Pinpoint the cell where the given text exists, returning its (X, Y) midpoint coordinate. 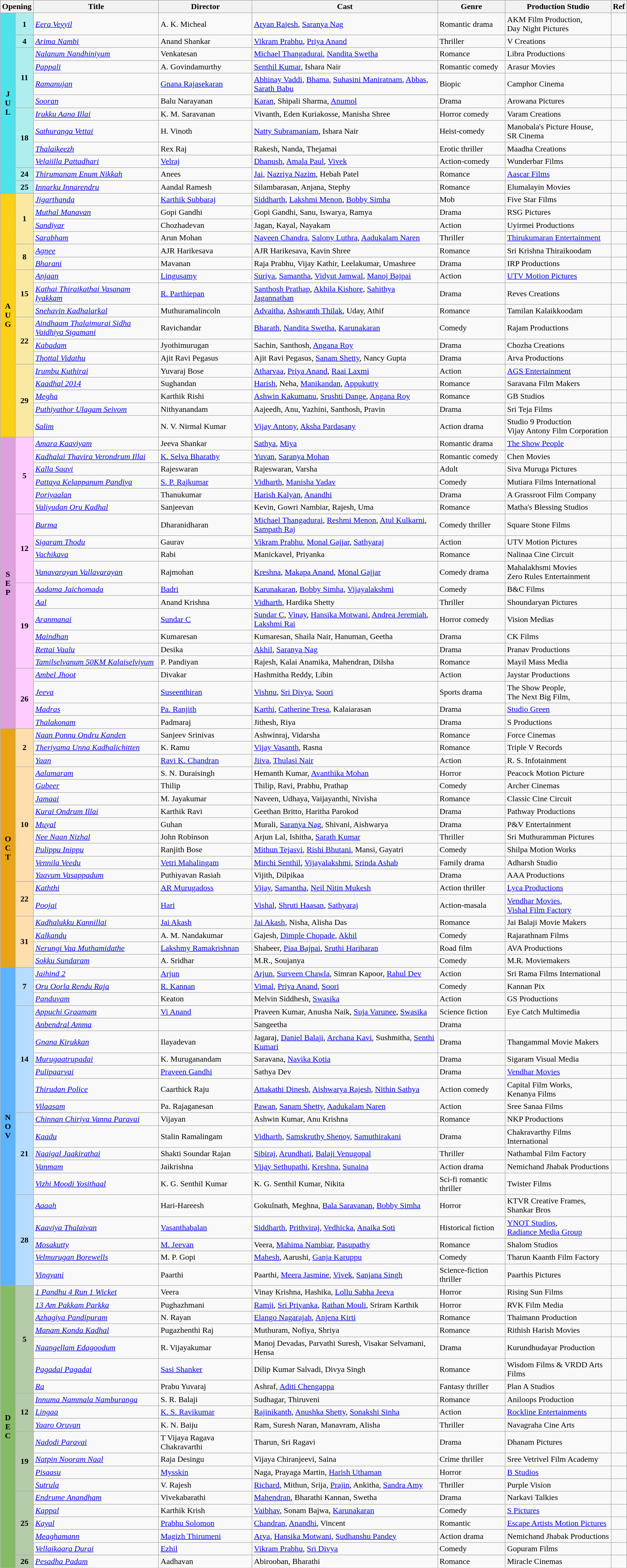
Burma (96, 525)
Mithun Tejasvi, Rishi Bhutani, Mansi, Gayatri (345, 850)
Sree Vetrivel Film Academy (558, 1459)
Matha's Blessing Studios (558, 507)
Anand Krishna (206, 602)
Rajarathnam Films (558, 935)
Kaaviya Thalaivan (96, 1227)
Kaththi (96, 888)
Prabu Yuvaraj (206, 1387)
Sri Rama Films International (558, 974)
N. V. Nirmal Kumar (206, 426)
Naga, Prayaga Martin, Harish Uthaman (345, 1472)
RSG Pictures (558, 212)
Pisaasu (96, 1472)
Vendhar Movies (558, 1072)
Vendhar Movies,Vishal Film Factory (558, 905)
Vijaya Chiranjeevi, Saina (345, 1459)
Force Cinemas (558, 735)
Kayal (96, 1523)
Fantasy thriller (472, 1387)
K. G. Senthil Kumar, Nikita (345, 1184)
Vikram Prabhu, Sri Divya (345, 1549)
V. Rajesh (206, 1485)
Sigaram Visual Media (558, 1059)
Production Studio (558, 7)
K. G. Senthil Kumar (206, 1184)
Ajit Ravi Pegasus, Sanam Shetty, Nancy Gupta (345, 358)
P. Pandiyan (206, 662)
Sathuranga Vettai (96, 131)
Siddharth, Lakshmi Menon, Bobby Simha (345, 200)
Action comedy (472, 1089)
John Robinson (206, 837)
Sandiyar (96, 225)
Sports drama (472, 692)
Ashwin Kakumanu, Srushti Dange, Angana Roy (345, 396)
Karthik Rishi (206, 396)
Vivekabarathi (206, 1498)
Pulipaarvai (96, 1072)
R. Kannan (206, 986)
Dharanidharan (206, 525)
Arun Mohan (206, 238)
SEP (8, 583)
Nadodi Paravai (96, 1442)
Road film (472, 948)
M. Jayakumar (206, 799)
Puthiyathor Ulagam Seivom (96, 409)
Shabeer, Piaa Bajpai, Sruthi Hariharan (345, 948)
Murali, Saranya Nag, Shivani, Aishwarya (345, 824)
Rajinikanth, Anushka Shetty, Sonakshi Sinha (345, 1412)
Vijith, Dilpikaa (345, 875)
Kevin, Gowri Nambiar, Rajesh, Uma (345, 507)
Megha (96, 396)
14 (24, 1059)
Kumaresan, Shaila Nair, Hanuman, Geetha (345, 636)
Kadhalai Thavira Verondrum Illai (96, 456)
29 (24, 401)
Karthik Krish (206, 1510)
Arjun, Surveen Chawla, Simran Kapoor, Rahul Dev (345, 974)
Pesadha Padam (96, 1561)
Jaikrishna (206, 1167)
YNOT Studios,Radiance Media Group (558, 1227)
Mayil Mass Media (558, 662)
Siva Muruga Pictures (558, 469)
Anees (206, 174)
Salim (96, 426)
Manobala's Picture House,SR Cinema (558, 131)
Sathya Dev (345, 1072)
Endrume Anandham (96, 1498)
Velaiilla Pattadhari (96, 161)
Paarthis Pictures (558, 1275)
A Grassroot Film Company (558, 495)
Jigarthanda (96, 200)
Elumalayin Movies (558, 187)
Ashraf, Aditi Chengappa (345, 1387)
Harish Kalyan, Anandhi (345, 495)
Sachin, Santhosh, Angana Roy (345, 345)
Naaigal Jaakirathai (96, 1154)
Attakathi Dinesh, Aishwarya Rajesh, Nithin Sathya (345, 1089)
M.R. Moviemakers (558, 961)
Twister Films (558, 1184)
Shoundaryan Pictures (558, 602)
Nerungi Vaa Muthamidathe (96, 948)
Silambarasan, Anjana, Stephy (345, 187)
The Show People,The Next Big Film, (558, 692)
Nithyanandam (206, 409)
A. Govindamurthy (206, 67)
Sudhagar, Thiruveni (345, 1399)
Lakshmy Ramakrishnan (206, 948)
Sanjeevan (206, 507)
Kumaresan (206, 636)
Mahesh, Aarushi, Ganja Karuppu (345, 1257)
Vikram Prabhu, Monal Gajjar, Sathyaraj (345, 542)
Plan A Studios (558, 1387)
31 (24, 942)
Vingyani (96, 1275)
Ashwinraj, Vidarsha (345, 735)
S. R. Balaji (206, 1399)
Camphor Cinema (558, 84)
Muyal (96, 824)
Innarku Innarendru (96, 187)
Thanukumar (206, 495)
Muthuram, Nofiya, Shriya (345, 1330)
GS Productions (558, 999)
AAA Productions (558, 875)
Praveen Gandhi (206, 1072)
Puthiyavan Rasiah (206, 875)
K. Selva Bharathy (206, 456)
S Pictures (558, 1510)
7 (24, 986)
Naveen, Udhaya, Vaijayanthi, Nivisha (345, 799)
Square Stone Films (558, 525)
Murugaatrupadai (96, 1059)
Praveen Kumar, Anusha Naik, Suja Varunee, Swasika (345, 1012)
Ra (96, 1387)
Vision Medias (558, 619)
AJR Harikesava, Kavin Shree (345, 251)
Nee Naan Nizhal (96, 837)
Kurundhudayar Production (558, 1347)
Thaimann Production (558, 1317)
Siddharth, Prithviraj, Vedhicka, Anaika Soti (345, 1227)
Gopi Gandhi, Sanu, Iswarya, Ramya (345, 212)
Kappal (96, 1510)
Nathambal Film Factory (558, 1154)
Rajesh, Kalai Anamika, Mahendran, Dilsha (345, 662)
Manickavel, Priyanka (345, 555)
Pa. Rajaganesan (206, 1107)
IRP Productions (558, 263)
Eera Veyyil (96, 24)
Abhinay Vaddi, Bhama, Suhasini Maniratnam, Abbas, Sarath Babu (345, 84)
Chandran, Anandhi, Vincent (345, 1523)
K. Muruganandam (206, 1059)
Divakar (206, 675)
Chinnan Chiriya Vanna Paravai (96, 1119)
Crime thriller (472, 1459)
Bharani (96, 263)
Action-masala (472, 905)
Gajesh, Dimple Chopade, Akhil (345, 935)
Irumbu Kuthirai (96, 371)
Rising Sun Films (558, 1292)
Tharun Kaanth Film Factory (558, 1257)
B Studios (558, 1472)
Varam Creations (558, 114)
Innuma Nammala Namburanga (96, 1399)
Vellaikaara Durai (96, 1549)
11 (24, 78)
Aascar Films (558, 174)
Rettai Vaalu (96, 649)
Thalaikeezh (96, 148)
Gnana Rajasekaran (206, 84)
GB Studios (558, 396)
Action-comedy (472, 161)
Hashmitha Reddy, Libin (345, 675)
Thilip (206, 786)
Arasur Movies (558, 67)
Abirooban, Bharathi (345, 1561)
A. K. Micheal (206, 24)
Action thriller (472, 888)
Chakravarthy Films International (558, 1137)
Vetri Mahalingam (206, 862)
Kurai Ondrum Illai (96, 811)
Karan, Shipali Sharma, Anumol (345, 101)
Oru Oorla Rendu Raja (96, 986)
R. Vijayakumar (206, 1347)
Jai Akash (206, 923)
21 (24, 1154)
Pattaya Kelappanum Pandiya (96, 482)
Ref (619, 7)
Richard, Mithun, Srija, Prajin, Ankitha, Sandra Amy (345, 1485)
Ravichandar (206, 328)
Sree Sanaa Films (558, 1107)
Mirchi Senthil, Vijayalakshmi, Srinda Ashab (345, 862)
Harish, Neha, Manikandan, Appukutty (345, 383)
Kalkandu (96, 935)
Ramanujan (96, 84)
Arowana Pictures (558, 101)
Azhagiya Pandipuram (96, 1317)
Sigaram Thodu (96, 542)
Jithesh, Riya (345, 722)
Chozhadevan (206, 225)
A. M. Nandakumar (206, 935)
Science fiction (472, 1012)
Triple V Records (558, 748)
Maadha Creations (558, 148)
Thirudan Police (96, 1089)
Cast (345, 7)
Appuchi Graamam (96, 1012)
Thottal Vidathu (96, 358)
Keaton (206, 999)
Panduvam (96, 999)
Advaitha, Ashwanth Thilak, Uday, Athif (345, 311)
8 (24, 257)
Archer Cinemas (558, 786)
Michael Thangadurai, Nandita Swetha (345, 54)
10 (24, 824)
Karunakaran, Bobby Simha, Vijayalakshmi (345, 589)
Miracle Cinemas (558, 1561)
Mysskin (206, 1472)
Historical fiction (472, 1227)
Kreshna, Makapa Anand, Monal Gajjar (345, 572)
Tamilan Kalaikkoodam (558, 311)
Sci-fi romantic thriller (472, 1184)
Science-fiction thriller (472, 1275)
Aranmanai (96, 619)
Purple Vision (558, 1485)
Anbendral Amma (96, 1024)
Peacock Motion Picture (558, 773)
Balu Narayanan (206, 101)
Narkavi Talkies (558, 1498)
28 (24, 1240)
15 (24, 294)
Rabi (206, 555)
Elango Nagarajah, Anjena Kirti (345, 1317)
K. S. Ravikumar (206, 1412)
Aadama Jaichomada (96, 589)
Ilayadevan (206, 1042)
Ajit Ravi Pegasus (206, 358)
Valiyudan Oru Kadhal (96, 507)
Caarthick Raju (206, 1089)
Vachikava (96, 555)
Vimal, Priya Anand, Soori (345, 986)
Vanavarayan Vallavarayan (96, 572)
K. Ramu (206, 748)
Adult (472, 469)
Prabhu Solomon (206, 1523)
Jai Akash, Nisha, Alisha Das (345, 923)
Aindhaam Thalaimurai Sidha Vaidhiya Sigamani (96, 328)
Lyca Productions (558, 888)
Chozha Creations (558, 345)
Muthuramalincoln (206, 311)
Pappali (96, 67)
Pughazhmani (206, 1305)
Rajam Productions (558, 328)
Yaavum Vasappadum (96, 875)
Ashwin Kumar, Anu Krishna (345, 1119)
1 Pandhu 4 Run 1 Wicket (96, 1292)
Shilpa Motion Works (558, 850)
Wisdom Films & VRDD Arts Films (558, 1369)
Nalinaa Cine Circuit (558, 555)
Opening (17, 7)
Pranav Productions (558, 649)
Chen Movies (558, 456)
Anjaan (96, 276)
Ravi K. Chandran (206, 760)
Vijay Antony, Aksha Pardasany (345, 426)
AUG (8, 315)
Pagadai Pagadai (96, 1369)
Comedy drama (472, 572)
T Vijaya Ragava Chakravarthi (206, 1442)
Sasi Shanker (206, 1369)
Vilaasam (96, 1107)
Aajeedh, Anu, Yazhini, Santhosh, Pravin (345, 409)
Rockline Entertainments (558, 1412)
13 Am Pakkam Parkka (96, 1305)
K. N. Baiju (206, 1425)
Aandal Ramesh (206, 187)
Stalin Ramalingam (206, 1137)
Naangellam Edagoodum (96, 1347)
Padmaraj (206, 722)
Magizh Thirumeni (206, 1536)
Jamaai (96, 799)
Mob (472, 200)
Vijayan (206, 1119)
AGS Entertainment (558, 371)
Dhanam Pictures (558, 1442)
Vi Anand (206, 1012)
Rajeswaran (206, 469)
Akhil, Saranya Nag (345, 649)
Naveen Chandra, Salony Luthra, Aadukalam Naren (345, 238)
Arima Nambi (96, 41)
Aadhavan (206, 1561)
Thirumanam Enum Nikkah (96, 174)
Mavanan (206, 263)
M. P. Gopi (206, 1257)
Karthi, Catherine Tresa, Kalaiarasan (345, 709)
Raja Prabhu, Vijay Kathir, Leelakumar, Umashree (345, 263)
Kadhalukku Kannillai (96, 923)
Saravana Film Makers (558, 383)
Sutrula (96, 1485)
Kalla Saavi (96, 469)
Aalamaram (96, 773)
Tharun, Sri Ragavi (345, 1442)
Kaadu (96, 1137)
R. Parthiepan (206, 294)
Romantic (472, 1523)
Heist-comedy (472, 131)
Kabadam (96, 345)
Jiiva, Thulasi Nair (345, 760)
Biopic (472, 84)
M.R., Soujanya (345, 961)
Rajeswaran, Varsha (345, 469)
Erotic thriller (472, 148)
R. S. Infotainment (558, 760)
Ambel Jhoot (96, 675)
AVA Productions (558, 948)
Vidharth, Samskruthy Shenoy, Samuthirakani (345, 1137)
Genre (472, 7)
Ranjith Bose (206, 850)
Rithish Harish Movies (558, 1330)
Vizhi Moodi Yosithaal (96, 1184)
Gopi Gandhi (206, 212)
Michael Thangadurai, Reshmi Menon, Atul Kulkarni, Sampath Raj (345, 525)
Vinay Krishna, Hashika, Lollu Sabha Jeeva (345, 1292)
24 (24, 174)
Navagraha Cine Arts (558, 1425)
Sokku Sundaram (96, 961)
Arva Productions (558, 358)
Sughandan (206, 383)
K. M. Saravanan (206, 114)
KTVR Creative Frames,Shankar Bros (558, 1206)
N. Rayan (206, 1317)
AKM Film Production,Day Night Pictures (558, 24)
S. P. Rajkumar (206, 482)
Vishal, Shruti Haasan, Sathyaraj (345, 905)
Tamilselvanum 50KM Kalaiselviyum (96, 662)
Kathai Thiraikathai Vasanam Iyakkam (96, 294)
Vikram Prabhu, Priya Anand (345, 41)
Gopuram Films (558, 1549)
Vasanthabalan (206, 1227)
Jeeva (96, 692)
JUL (8, 103)
Snehavin Kadhalarkal (96, 311)
Jyothimurugan (206, 345)
M. Jeevan (206, 1245)
Pa. Ranjith (206, 709)
H. Vinoth (206, 131)
Saravana, Navika Kotia (345, 1059)
Madras (96, 709)
AR Murugadoss (206, 888)
Velmurugan Borewells (96, 1257)
Irukku Aana Illai (96, 114)
Studio 9 ProductionVijay Antony Film Corporation (558, 426)
Aaaah (96, 1206)
Mahalakhsmi MoviesZero Rules Entertainment (558, 572)
Vidharth, Hardika Shetty (345, 602)
Manoj Devadas, Parvathi Suresh, Visakar Selvamani, Hensa (345, 1347)
Paarthi, Meera Jasmine, Vivek, Sanjana Singh (345, 1275)
OCT (8, 848)
Venkatesan (206, 54)
Anand Shankar (206, 41)
Suriya, Samantha, Vidyut Jamwal, Manoj Bajpai (345, 276)
Geethan Britto, Haritha Parokod (345, 811)
B&C Films (558, 589)
Desika (206, 649)
Sibiraj, Arundhati, Balaji Venugopal (345, 1154)
The Show People (558, 444)
S Productions (558, 722)
Hari (206, 905)
Sri Krishna Thiraikoodam (558, 251)
Rex Raj (206, 148)
Natpin Nooram Naal (96, 1459)
Hari-Hareesh (206, 1206)
Sooran (96, 101)
Director (206, 7)
Guhan (206, 824)
Vijay, Samantha, Neil Nitin Mukesh (345, 888)
Five Star Films (558, 200)
Vaibhav, Sonam Bajwa, Karunakaran (345, 1510)
Eye Catch Multimedia (558, 1012)
Poriyaalan (96, 495)
Hemanth Kumar, Avanthika Mohan (345, 773)
Sarabham (96, 238)
Pugazhenthi Raj (206, 1330)
Karthik Ravi (206, 811)
Jagaraj, Daniel Balaji, Archana Kavi, Sushmitha, Senthi Kumari (345, 1042)
Shalom Studios (558, 1245)
Santhosh Prathap, Akhila Kishore, Sahithya Jagannathan (345, 294)
Adharsh Studio (558, 862)
Pawan, Sanam Shetty, Aadukalam Naren (345, 1107)
Arya, Hansika Motwani, Sudhanshu Pandey (345, 1536)
S. N. Duraisingh (206, 773)
Meaghamann (96, 1536)
AJR Harikesava (206, 251)
Gubeer (96, 786)
Sundar C (206, 619)
Jai, Nazriya Nazim, Hebah Patel (345, 174)
Poojai (96, 905)
Dhanush, Amala Paul, Vivek (345, 161)
Reves Creations (558, 294)
Agnee (96, 251)
Yaaro Oruvan (96, 1425)
Yaan (96, 760)
Mahendran, Bharathi Kannan, Swetha (345, 1498)
Escape Artists Motion Pictures (558, 1523)
Vidharth, Manisha Yadav (345, 482)
Paarthi (206, 1275)
Manam Konda Kadhal (96, 1330)
Vanmam (96, 1167)
Gokulnath, Meghna, Bala Saravanan, Bobby Simha (345, 1206)
Jaihind 2 (96, 974)
Thilip, Ravi, Prabhu, Prathap (345, 786)
Sundar C, Vinay, Hansika Motwani, Andrea Jeremiah, Lakshmi Rai (345, 619)
Sathya, Miya (345, 444)
4 (24, 41)
Sri Teja Films (558, 409)
Dilip Kumar Salvadi, Divya Singh (345, 1369)
Kannan Pix (558, 986)
Comedy thriller (472, 525)
Badri (206, 589)
Aal (96, 602)
Sri Muthuramman Pictures (558, 837)
Ram, Suresh Naran, Manavram, Alisha (345, 1425)
Velraj (206, 161)
Natty Subramaniam, Ishara Nair (345, 131)
Senthil Kumar, Ishara Nair (345, 67)
Melvin Siddhesh, Swasika (345, 999)
Sangeetha (345, 1024)
Yuvan, Saranya Mohan (345, 456)
Lingusamy (206, 276)
Pulippu Inippu (96, 850)
Yuvaraj Bose (206, 371)
Libra Productions (558, 54)
Thirukumaran Entertainment (558, 238)
Lingaa (96, 1412)
18 (24, 137)
Gaurav (206, 542)
Vishnu, Sri Divya, Soori (345, 692)
Ezhil (206, 1549)
RVK Film Media (558, 1305)
Gnana Kirukkan (96, 1042)
P&V Entertainment (558, 824)
A. Sridhar (206, 961)
Pathway Productions (558, 811)
Aryan Rajesh, Saranya Nag (345, 24)
Arjun Lal, Ishitha, Sarath Kumar (345, 837)
Thangammal Movie Makers (558, 1042)
Jeeva Shankar (206, 444)
Classic Cine Circuit (558, 799)
Veera, Mahima Nambiar, Pasupathy (345, 1245)
CK Films (558, 636)
Uyirmei Productions (558, 225)
Karthik Subbaraj (206, 200)
NOV (8, 1126)
Capital Film Works,Kenanya Films (558, 1089)
Sanjeev Srinivas (206, 735)
Rajmohan (206, 572)
Theriyama Unna Kadhalichitten (96, 748)
Vijay Vasanth, Rasna (345, 748)
Thalakonam (96, 722)
Nalanum Nandhiniyum (96, 54)
Rakesh, Nanda, Thejamai (345, 148)
Jagan, Kayal, Nayakam (345, 225)
Mutiara Films International (558, 482)
Atharvaa, Priya Anand, Raai Laxmi (345, 371)
Family drama (472, 862)
Muthal Manavan (96, 212)
Title (96, 7)
Vijay Sethupathi, Kreshna, Sunaina (345, 1167)
Studio Green (558, 709)
Amara Kaaviyam (96, 444)
2 (24, 748)
Raja Desingu (206, 1459)
Jaystar Productions (558, 675)
Mosakutty (96, 1245)
Wunderbar Films (558, 161)
Vivanth, Eden Kuriakosse, Manisha Shree (345, 114)
Vennila Veedu (96, 862)
Shakti Soundar Rajan (206, 1154)
Jai Balaji Movie Makers (558, 923)
Maindhan (96, 636)
Kaadhal 2014 (96, 383)
Suseenthiran (206, 692)
Arjun (206, 974)
V Creations (558, 41)
Bharath, Nandita Swetha, Karunakaran (345, 328)
Ramji, Sri Priyanka, Rathan Mouli, Sriram Karthik (345, 1305)
NKP Productions (558, 1119)
Veera (206, 1292)
DEC (8, 1427)
Aniloops Production (558, 1399)
Naan Ponnu Ondru Kanden (96, 735)
